Detect which cell encompasses the target text, then output its (x, y) center coordinate. 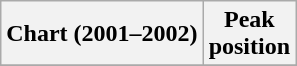
Peakposition (249, 34)
Chart (2001–2002) (102, 34)
